Provide the [x, y] coordinate of the cell's center where the given text is located.  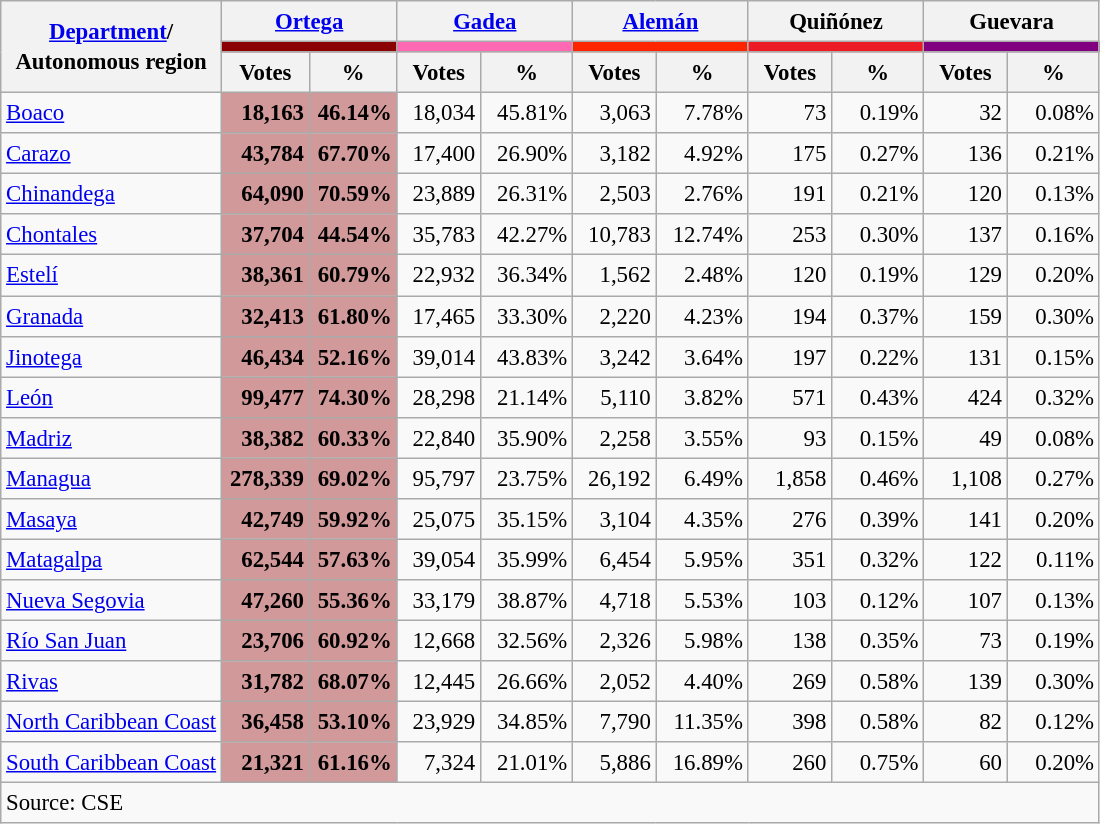
74.30% [353, 398]
25,075 [438, 520]
12,445 [438, 682]
82 [966, 722]
Department/Autonomous region [112, 47]
32.56% [526, 640]
Alemán [661, 22]
38.87% [526, 600]
2,326 [614, 640]
57.63% [353, 560]
276 [790, 520]
62,544 [265, 560]
33,179 [438, 600]
60.79% [353, 276]
11.35% [702, 722]
194 [790, 316]
159 [966, 316]
64,090 [265, 194]
7,790 [614, 722]
35.90% [526, 438]
43,784 [265, 154]
47,260 [265, 600]
4.40% [702, 682]
46.14% [353, 114]
Granada [112, 316]
2,503 [614, 194]
3,104 [614, 520]
Managua [112, 478]
398 [790, 722]
Gadea [485, 22]
1,108 [966, 478]
46,434 [265, 356]
21.14% [526, 398]
21.01% [526, 762]
131 [966, 356]
2,258 [614, 438]
4.92% [702, 154]
3.55% [702, 438]
34.85% [526, 722]
23,929 [438, 722]
33.30% [526, 316]
36.34% [526, 276]
Nueva Segovia [112, 600]
5.53% [702, 600]
55.36% [353, 600]
61.80% [353, 316]
61.16% [353, 762]
17,400 [438, 154]
129 [966, 276]
571 [790, 398]
Estelí [112, 276]
7,324 [438, 762]
35.15% [526, 520]
424 [966, 398]
3.64% [702, 356]
2,220 [614, 316]
South Caribbean Coast [112, 762]
Matagalpa [112, 560]
4,718 [614, 600]
Madriz [112, 438]
26.31% [526, 194]
5.98% [702, 640]
59.92% [353, 520]
1,858 [790, 478]
191 [790, 194]
42.27% [526, 234]
Chinandega [112, 194]
53.10% [353, 722]
Río San Juan [112, 640]
23.75% [526, 478]
35,783 [438, 234]
351 [790, 560]
253 [790, 234]
32,413 [265, 316]
3,242 [614, 356]
6,454 [614, 560]
197 [790, 356]
0.22% [878, 356]
León [112, 398]
North Caribbean Coast [112, 722]
4.23% [702, 316]
16.89% [702, 762]
60.92% [353, 640]
26.90% [526, 154]
Carazo [112, 154]
37,704 [265, 234]
6.49% [702, 478]
2.48% [702, 276]
3,063 [614, 114]
0.39% [878, 520]
39,014 [438, 356]
26,192 [614, 478]
18,034 [438, 114]
23,706 [265, 640]
45.81% [526, 114]
0.46% [878, 478]
68.07% [353, 682]
107 [966, 600]
2,052 [614, 682]
31,782 [265, 682]
26.66% [526, 682]
5.95% [702, 560]
0.75% [878, 762]
36,458 [265, 722]
2.76% [702, 194]
28,298 [438, 398]
99,477 [265, 398]
Masaya [112, 520]
Chontales [112, 234]
Ortega [309, 22]
17,465 [438, 316]
44.54% [353, 234]
0.16% [1053, 234]
7.78% [702, 114]
95,797 [438, 478]
22,840 [438, 438]
18,163 [265, 114]
0.35% [878, 640]
12,668 [438, 640]
69.02% [353, 478]
138 [790, 640]
70.59% [353, 194]
21,321 [265, 762]
Source: CSE [550, 804]
0.43% [878, 398]
3,182 [614, 154]
175 [790, 154]
42,749 [265, 520]
22,932 [438, 276]
35.99% [526, 560]
5,110 [614, 398]
3.82% [702, 398]
12.74% [702, 234]
137 [966, 234]
Quiñónez [836, 22]
38,361 [265, 276]
5,886 [614, 762]
269 [790, 682]
Rivas [112, 682]
38,382 [265, 438]
49 [966, 438]
141 [966, 520]
1,562 [614, 276]
10,783 [614, 234]
139 [966, 682]
Jinotega [112, 356]
67.70% [353, 154]
60 [966, 762]
60.33% [353, 438]
Guevara [1012, 22]
0.11% [1053, 560]
32 [966, 114]
52.16% [353, 356]
4.35% [702, 520]
278,339 [265, 478]
0.37% [878, 316]
260 [790, 762]
43.83% [526, 356]
39,054 [438, 560]
136 [966, 154]
93 [790, 438]
103 [790, 600]
Boaco [112, 114]
122 [966, 560]
23,889 [438, 194]
